For the text-containing cell, return its midpoint in [X, Y] coordinate format. 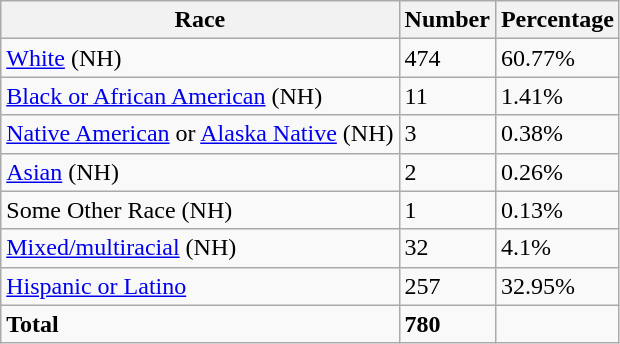
32.95% [557, 286]
0.26% [557, 172]
Native American or Alaska Native (NH) [200, 134]
White (NH) [200, 58]
474 [447, 58]
Hispanic or Latino [200, 286]
32 [447, 248]
0.13% [557, 210]
60.77% [557, 58]
Total [200, 324]
780 [447, 324]
4.1% [557, 248]
Mixed/multiracial (NH) [200, 248]
Some Other Race (NH) [200, 210]
Race [200, 20]
2 [447, 172]
Black or African American (NH) [200, 96]
Asian (NH) [200, 172]
257 [447, 286]
0.38% [557, 134]
Percentage [557, 20]
3 [447, 134]
1.41% [557, 96]
11 [447, 96]
Number [447, 20]
1 [447, 210]
